Extract the [X, Y] coordinate from the center of the cell holding the provided text.  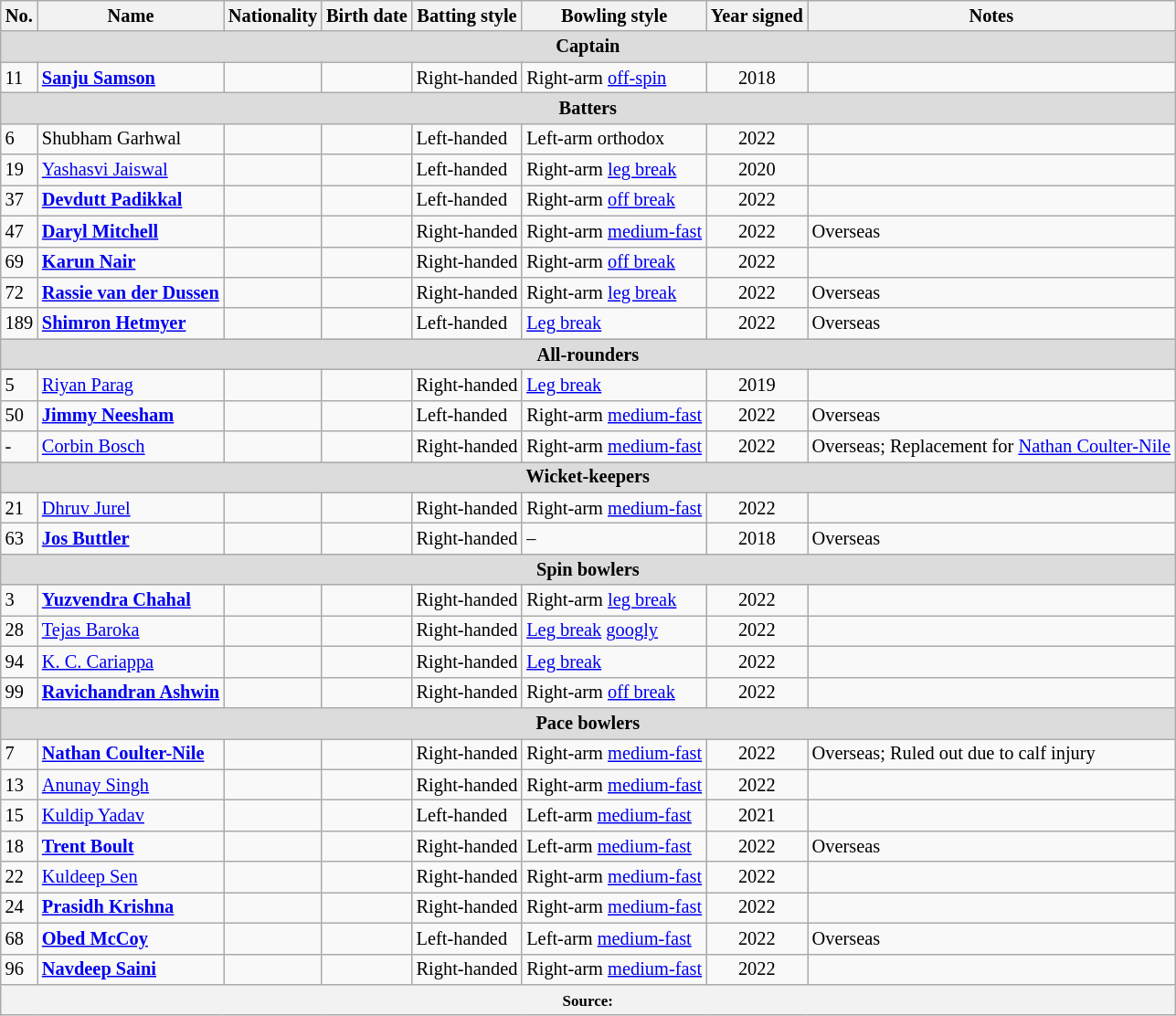
50 [19, 416]
Kuldeep Sen [131, 877]
22 [19, 877]
K. C. Cariappa [131, 661]
47 [19, 231]
Navdeep Saini [131, 969]
96 [19, 969]
Riyan Parag [131, 385]
Shimron Hetmyer [131, 323]
Yashasvi Jaiswal [131, 170]
2020 [757, 170]
69 [19, 262]
Year signed [757, 16]
15 [19, 815]
Kuldip Yadav [131, 815]
2019 [757, 385]
68 [19, 938]
18 [19, 846]
6 [19, 139]
Ravichandran Ashwin [131, 693]
Sanju Samson [131, 78]
– [614, 538]
Jos Buttler [131, 538]
No. [19, 16]
Nationality [272, 16]
7 [19, 754]
Overseas; Replacement for Nathan Coulter-Nile [991, 447]
Shubham Garhwal [131, 139]
Yuzvendra Chahal [131, 600]
Corbin Bosch [131, 447]
Batting style [468, 16]
19 [19, 170]
Pace bowlers [588, 723]
Overseas; Ruled out due to calf injury [991, 754]
28 [19, 630]
Birth date [367, 16]
Daryl Mitchell [131, 231]
Batters [588, 108]
94 [19, 661]
Bowling style [614, 16]
21 [19, 508]
Rassie van der Dussen [131, 292]
Anunay Singh [131, 785]
Jimmy Neesham [131, 416]
Captain [588, 47]
Left-arm orthodox [614, 139]
Dhruv Jurel [131, 508]
Nathan Coulter-Nile [131, 754]
2021 [757, 815]
Name [131, 16]
- [19, 447]
Karun Nair [131, 262]
All-rounders [588, 355]
Right-arm off-spin [614, 78]
11 [19, 78]
Leg break googly [614, 630]
Trent Boult [131, 846]
189 [19, 323]
72 [19, 292]
99 [19, 693]
24 [19, 907]
Prasidh Krishna [131, 907]
Devdutt Padikkal [131, 200]
5 [19, 385]
13 [19, 785]
37 [19, 200]
3 [19, 600]
Spin bowlers [588, 569]
Tejas Baroka [131, 630]
63 [19, 538]
Obed McCoy [131, 938]
Wicket-keepers [588, 477]
Source: [588, 1000]
Notes [991, 16]
